Find where the given text appears and provide that cell's center as (x, y) coordinate. 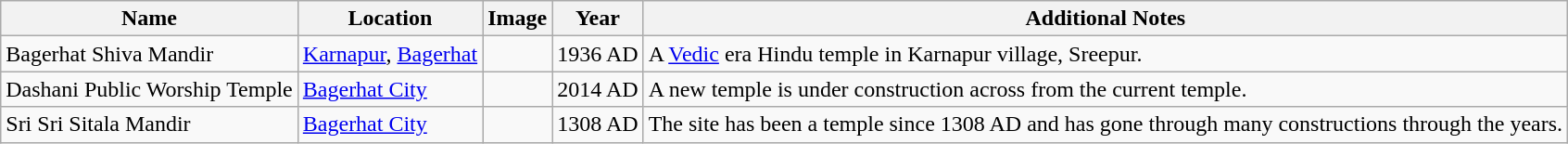
Bagerhat Shiva Mandir (150, 54)
Karnapur, Bagerhat (389, 54)
Sri Sri Sitala Mandir (150, 124)
A new temple is under construction across from the current temple. (1106, 89)
2014 AD (598, 89)
Name (150, 19)
1308 AD (598, 124)
Year (598, 19)
The site has been a temple since 1308 AD and has gone through many constructions through the years. (1106, 124)
Dashani Public Worship Temple (150, 89)
1936 AD (598, 54)
Additional Notes (1106, 19)
A Vedic era Hindu temple in Karnapur village, Sreepur. (1106, 54)
Location (389, 19)
Image (517, 19)
